Search for the cell housing the specified text and yield its [x, y] center coordinate. 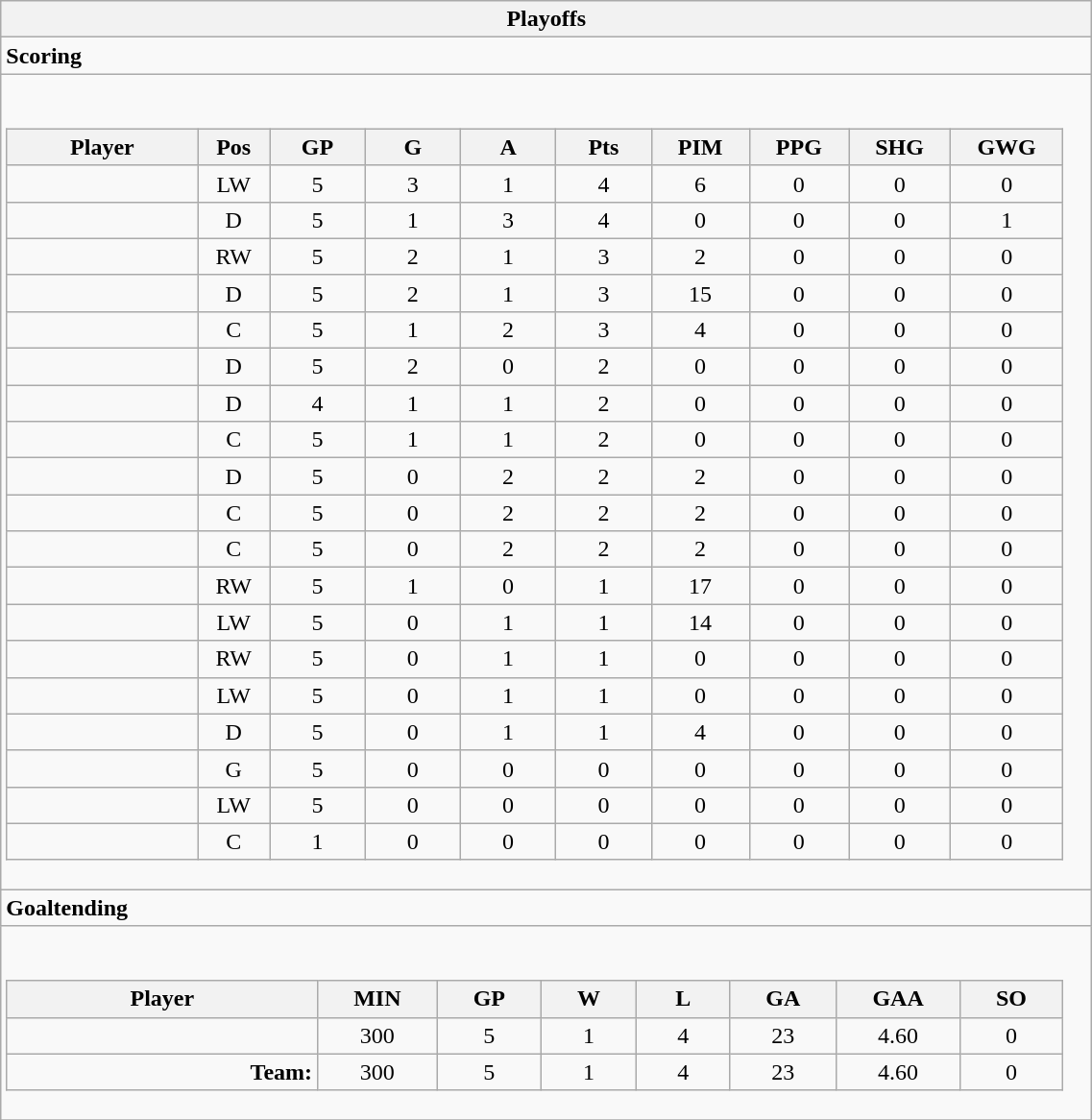
Scoring [546, 56]
Pos [234, 147]
GAA [898, 999]
Player MIN GP W L GA GAA SO 300 5 1 4 23 4.60 0 Team: 300 5 1 4 23 4.60 0 [546, 1023]
L [684, 999]
A [507, 147]
PPG [799, 147]
Playoffs [546, 19]
SHG [900, 147]
14 [700, 622]
MIN [377, 999]
SO [1010, 999]
PIM [700, 147]
15 [700, 293]
GWG [1007, 147]
W [590, 999]
GA [784, 999]
Goaltending [546, 908]
17 [700, 586]
Pts [603, 147]
Team: [162, 1072]
6 [700, 183]
